For the text-containing cell, return its midpoint in (X, Y) coordinate format. 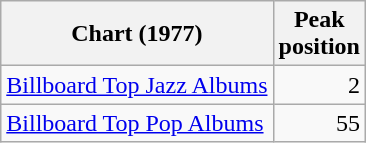
Billboard Top Jazz Albums (137, 85)
Billboard Top Pop Albums (137, 123)
55 (319, 123)
2 (319, 85)
Chart (1977) (137, 34)
Peakposition (319, 34)
